For the text-containing cell, return its midpoint in [x, y] coordinate format. 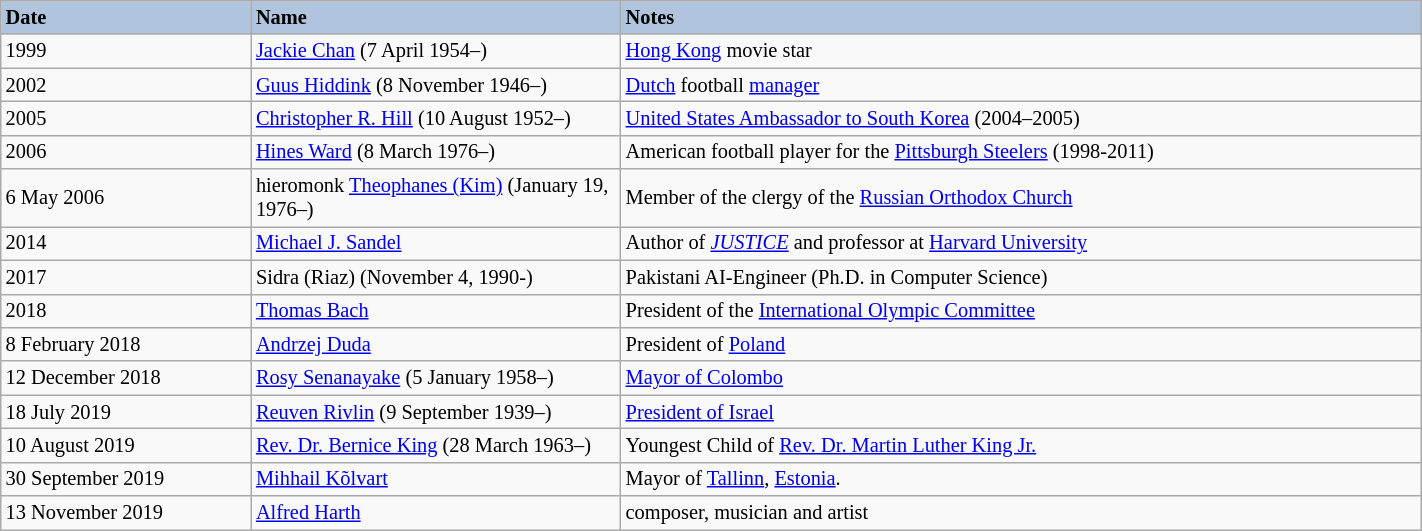
2006 [126, 152]
President of Poland [1022, 344]
Mayor of Colombo [1022, 378]
Rosy Senanayake (5 January 1958–) [436, 378]
Pakistani AI-Engineer (Ph.D. in Computer Science) [1022, 277]
President of Israel [1022, 412]
Alfred Harth [436, 513]
Reuven Rivlin (9 September 1939–) [436, 412]
Member of the clergy of the Russian Orthodox Church [1022, 198]
Youngest Child of Rev. Dr. Martin Luther King Jr. [1022, 445]
2002 [126, 85]
Thomas Bach [436, 311]
2014 [126, 243]
Christopher R. Hill (10 August 1952–) [436, 118]
2017 [126, 277]
Hong Kong movie star [1022, 51]
Sidra (Riaz) (November 4, 1990-) [436, 277]
hieromonk Theophanes (Kim) (January 19, 1976–) [436, 198]
composer, musician and artist [1022, 513]
Date [126, 17]
6 May 2006 [126, 198]
Notes [1022, 17]
1999 [126, 51]
President of the International Olympic Committee [1022, 311]
Mayor of Tallinn, Estonia. [1022, 479]
12 December 2018 [126, 378]
30 September 2019 [126, 479]
Dutch football manager [1022, 85]
18 July 2019 [126, 412]
2018 [126, 311]
10 August 2019 [126, 445]
American football player for the Pittsburgh Steelers (1998-2011) [1022, 152]
Michael J. Sandel [436, 243]
Rev. Dr. Bernice King (28 March 1963–) [436, 445]
Name [436, 17]
8 February 2018 [126, 344]
Author of JUSTICE and professor at Harvard University [1022, 243]
Hines Ward (8 March 1976–) [436, 152]
Guus Hiddink (8 November 1946–) [436, 85]
13 November 2019 [126, 513]
Andrzej Duda [436, 344]
Mihhail Kõlvart [436, 479]
Jackie Chan (7 April 1954–) [436, 51]
United States Ambassador to South Korea (2004–2005) [1022, 118]
2005 [126, 118]
